Pinpoint the cell where the given text exists, returning its [X, Y] midpoint coordinate. 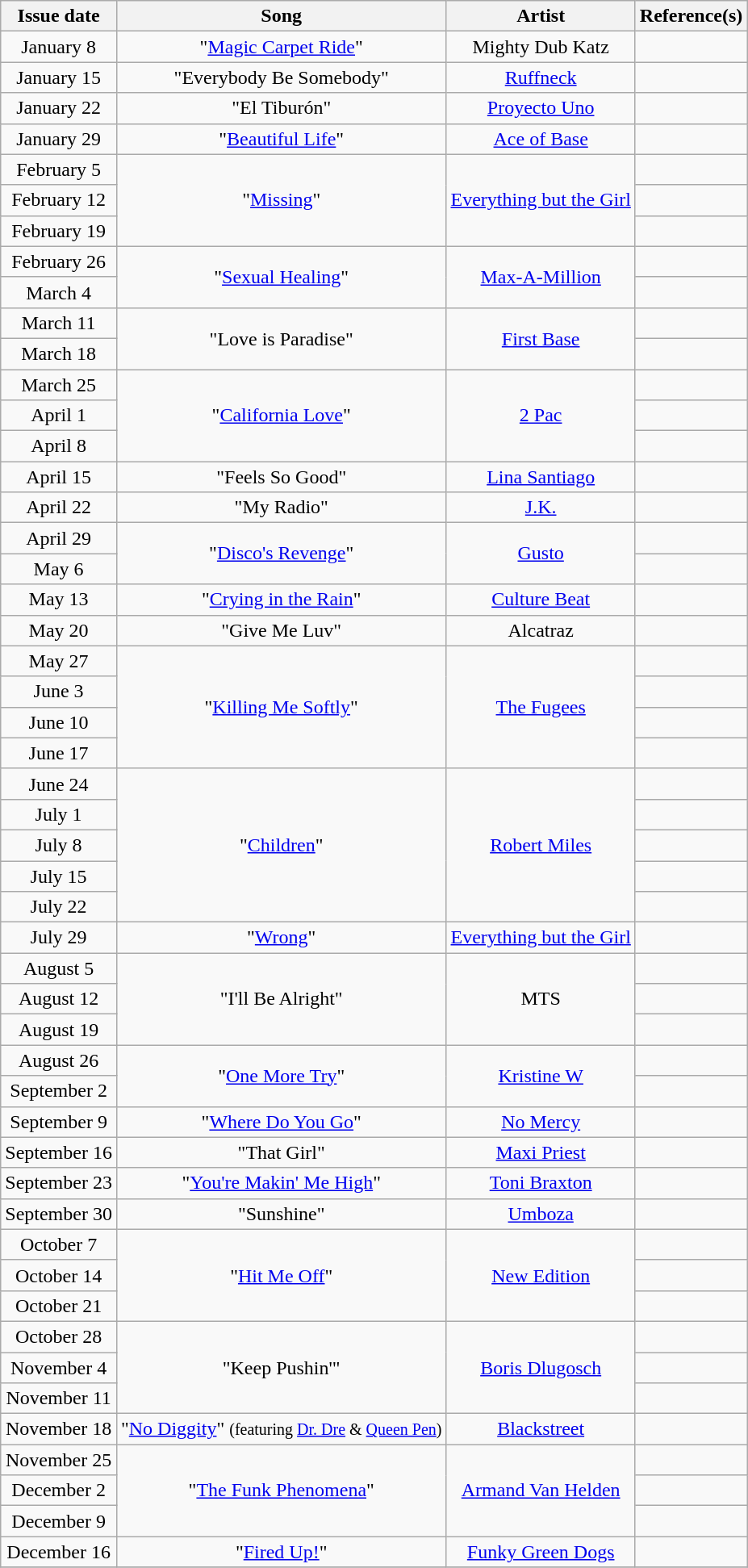
June 10 [59, 722]
"Killing Me Softly" [281, 707]
August 12 [59, 999]
July 29 [59, 938]
June 3 [59, 692]
April 22 [59, 508]
"Hit Me Off" [281, 1275]
June 17 [59, 753]
April 8 [59, 446]
October 28 [59, 1336]
September 2 [59, 1091]
"No Diggity" (featuring Dr. Dre & Queen Pen) [281, 1429]
"Love is Paradise" [281, 338]
November 25 [59, 1460]
"The Funk Phenomena" [281, 1491]
J.K. [541, 508]
July 8 [59, 845]
February 12 [59, 200]
No Mercy [541, 1122]
Alcatraz [541, 630]
Maxi Priest [541, 1152]
Boris Dlugosch [541, 1367]
July 22 [59, 907]
May 27 [59, 661]
Umboza [541, 1214]
December 9 [59, 1521]
"I'll Be Alright" [281, 999]
May 20 [59, 630]
"Fired Up!" [281, 1552]
September 16 [59, 1152]
June 24 [59, 784]
December 2 [59, 1491]
April 1 [59, 416]
April 29 [59, 538]
February 26 [59, 261]
"Sexual Healing" [281, 277]
August 19 [59, 1030]
Gusto [541, 554]
Robert Miles [541, 845]
May 6 [59, 569]
"You're Makin' Me High" [281, 1183]
Armand Van Helden [541, 1491]
MTS [541, 999]
Culture Beat [541, 600]
March 25 [59, 385]
Ruffneck [541, 77]
"That Girl" [281, 1152]
November 18 [59, 1429]
December 16 [59, 1552]
Proyecto Uno [541, 108]
Lina Santiago [541, 477]
"Everybody Be Somebody" [281, 77]
October 14 [59, 1275]
April 15 [59, 477]
Kristine W [541, 1076]
May 13 [59, 600]
"Magic Carpet Ride" [281, 47]
Song [281, 16]
Mighty Dub Katz [541, 47]
July 1 [59, 814]
Max-A-Million [541, 277]
November 4 [59, 1368]
August 5 [59, 968]
September 30 [59, 1214]
July 15 [59, 876]
Ace of Base [541, 139]
October 21 [59, 1306]
"Missing" [281, 200]
February 19 [59, 231]
"El Tiburón" [281, 108]
September 9 [59, 1122]
February 5 [59, 169]
First Base [541, 338]
Funky Green Dogs [541, 1552]
August 26 [59, 1060]
March 18 [59, 353]
January 22 [59, 108]
"Keep Pushin'" [281, 1367]
Blackstreet [541, 1429]
"Feels So Good" [281, 477]
Reference(s) [691, 16]
January 8 [59, 47]
Issue date [59, 16]
Toni Braxton [541, 1183]
"One More Try" [281, 1076]
"Wrong" [281, 938]
"Sunshine" [281, 1214]
"California Love" [281, 416]
March 11 [59, 323]
January 29 [59, 139]
"Crying in the Rain" [281, 600]
January 15 [59, 77]
March 4 [59, 292]
November 11 [59, 1399]
2 Pac [541, 416]
"Children" [281, 845]
"Beautiful Life" [281, 139]
"My Radio" [281, 508]
September 23 [59, 1183]
Artist [541, 16]
October 7 [59, 1244]
"Give Me Luv" [281, 630]
New Edition [541, 1275]
The Fugees [541, 707]
"Disco's Revenge" [281, 554]
"Where Do You Go" [281, 1122]
